Locate the cell with the specified text and output its (x, y) center coordinate. 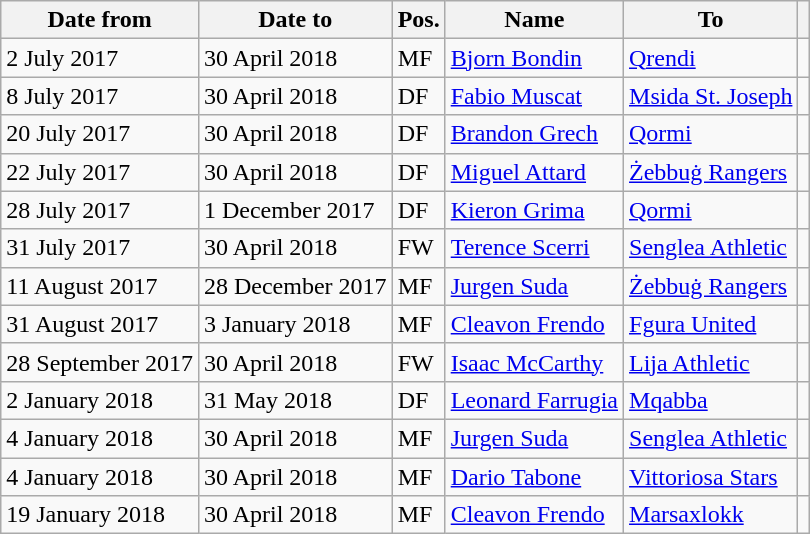
1 December 2017 (295, 210)
19 January 2018 (100, 515)
Dario Tabone (534, 477)
Name (534, 20)
Date from (100, 20)
Brandon Grech (534, 134)
28 September 2017 (100, 362)
Lija Athletic (711, 362)
28 December 2017 (295, 286)
Mqabba (711, 400)
Isaac McCarthy (534, 362)
Leonard Farrugia (534, 400)
Marsaxlokk (711, 515)
2 July 2017 (100, 58)
Kieron Grima (534, 210)
22 July 2017 (100, 172)
To (711, 20)
3 January 2018 (295, 324)
Msida St. Joseph (711, 96)
Date to (295, 20)
Pos. (418, 20)
Qrendi (711, 58)
Bjorn Bondin (534, 58)
Fgura United (711, 324)
Terence Scerri (534, 248)
31 May 2018 (295, 400)
Fabio Muscat (534, 96)
Miguel Attard (534, 172)
31 July 2017 (100, 248)
20 July 2017 (100, 134)
11 August 2017 (100, 286)
31 August 2017 (100, 324)
Vittoriosa Stars (711, 477)
28 July 2017 (100, 210)
8 July 2017 (100, 96)
2 January 2018 (100, 400)
